Find where the given text appears and provide that cell's center as [X, Y] coordinate. 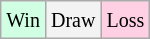
Loss [126, 20]
Win [24, 20]
Draw [72, 20]
